Extract the [x, y] coordinate from the center of the cell holding the provided text.  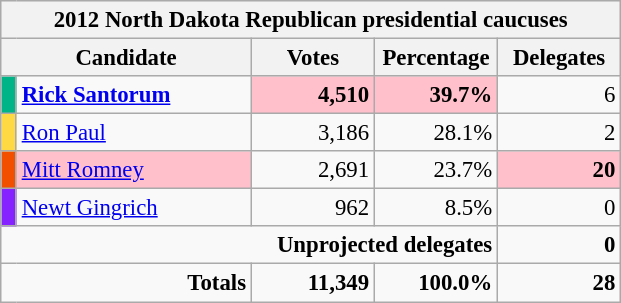
39.7% [436, 95]
3,186 [312, 133]
28 [560, 283]
Rick Santorum [134, 95]
100.0% [436, 283]
2012 North Dakota Republican presidential caucuses [311, 20]
Totals [126, 283]
Ron Paul [134, 133]
11,349 [312, 283]
Delegates [560, 58]
Percentage [436, 58]
962 [312, 208]
20 [560, 170]
Unprojected delegates [250, 245]
28.1% [436, 133]
2 [560, 133]
2,691 [312, 170]
4,510 [312, 95]
Mitt Romney [134, 170]
8.5% [436, 208]
Newt Gingrich [134, 208]
23.7% [436, 170]
Candidate [126, 58]
6 [560, 95]
Votes [312, 58]
